Scan for the cell matching the given text and deliver its (x, y) coordinate at center. 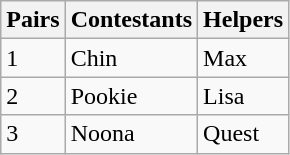
Pairs (33, 20)
Contestants (131, 20)
Chin (131, 58)
Lisa (244, 96)
1 (33, 58)
Quest (244, 134)
3 (33, 134)
Helpers (244, 20)
Max (244, 58)
Noona (131, 134)
2 (33, 96)
Pookie (131, 96)
